Find where the given text appears and provide that cell's center as (X, Y) coordinate. 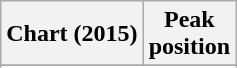
Peakposition (189, 34)
Chart (2015) (72, 34)
